For the text-containing cell, return its midpoint in (X, Y) coordinate format. 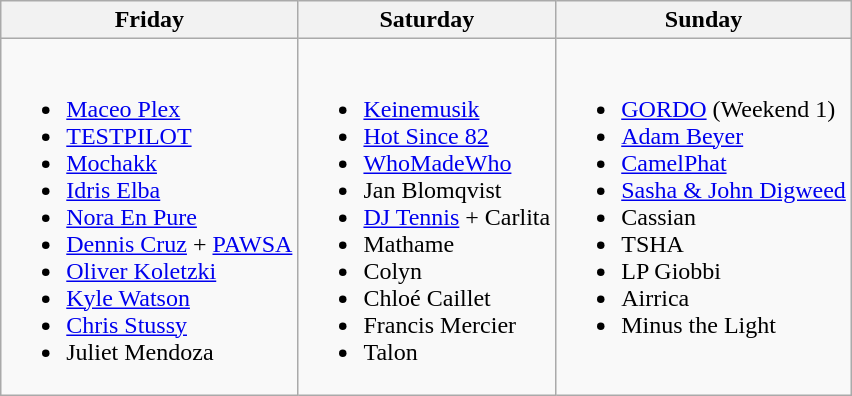
Sunday (704, 20)
Friday (150, 20)
Saturday (427, 20)
KeinemusikHot Since 82WhoMadeWhoJan BlomqvistDJ Tennis + CarlitaMathameColynChloé CailletFrancis MercierTalon (427, 217)
GORDO (Weekend 1)Adam BeyerCamelPhatSasha & John DigweedCassianTSHALP GiobbiAirricaMinus the Light (704, 217)
Maceo PlexTESTPILOTMochakkIdris ElbaNora En PureDennis Cruz + PAWSAOliver KoletzkiKyle WatsonChris StussyJuliet Mendoza (150, 217)
